Scan for the cell matching the given text and deliver its [x, y] coordinate at center. 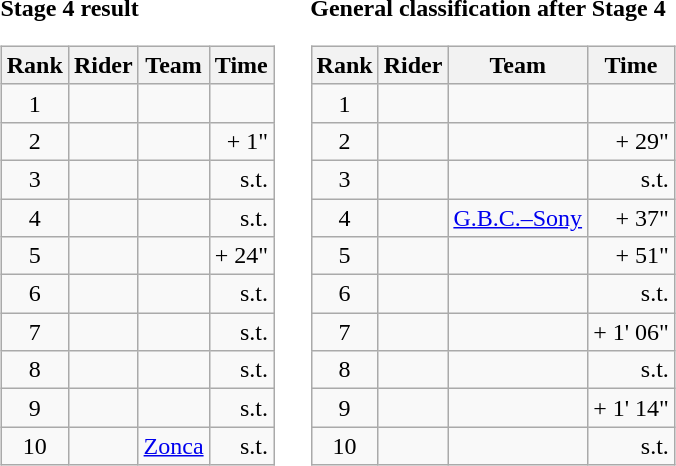
G.B.C.–Sony [518, 217]
+ 51" [632, 256]
+ 29" [632, 141]
+ 37" [632, 217]
+ 1" [241, 141]
+ 24" [241, 256]
+ 1' 06" [632, 332]
+ 1' 14" [632, 408]
Zonca [174, 446]
